Return the [x, y] coordinate for the center point of the cell that contains the specified text.  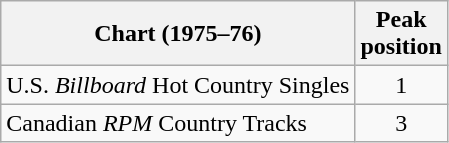
Canadian RPM Country Tracks [178, 123]
3 [401, 123]
1 [401, 85]
U.S. Billboard Hot Country Singles [178, 85]
Peakposition [401, 34]
Chart (1975–76) [178, 34]
